Detect which cell encompasses the target text, then output its (x, y) center coordinate. 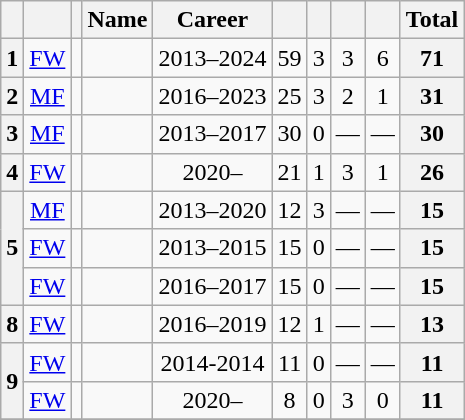
31 (432, 96)
Total (432, 20)
Career (212, 20)
13 (432, 324)
2013–2024 (212, 58)
9 (12, 381)
2014-2014 (212, 362)
6 (382, 58)
26 (432, 172)
2013–2020 (212, 210)
2016–2019 (212, 324)
2016–2017 (212, 286)
21 (290, 172)
2013–2017 (212, 134)
2013–2015 (212, 248)
25 (290, 96)
Name (118, 20)
59 (290, 58)
5 (12, 248)
71 (432, 58)
4 (12, 172)
2016–2023 (212, 96)
